Search for the cell housing the specified text and yield its [x, y] center coordinate. 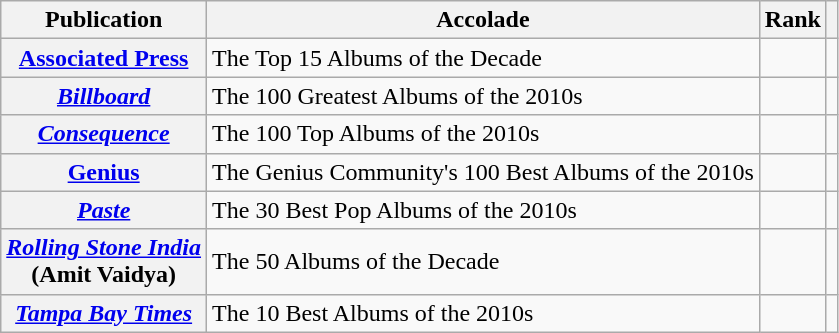
Paste [104, 210]
Publication [104, 20]
The 100 Greatest Albums of the 2010s [484, 96]
Billboard [104, 96]
Tampa Bay Times [104, 313]
Rolling Stone India(Amit Vaidya) [104, 262]
The 10 Best Albums of the 2010s [484, 313]
Genius [104, 172]
The Top 15 Albums of the Decade [484, 58]
Rank [792, 20]
Accolade [484, 20]
The 100 Top Albums of the 2010s [484, 134]
Associated Press [104, 58]
The Genius Community's 100 Best Albums of the 2010s [484, 172]
The 30 Best Pop Albums of the 2010s [484, 210]
Consequence [104, 134]
The 50 Albums of the Decade [484, 262]
